Detect which cell encompasses the target text, then output its [X, Y] center coordinate. 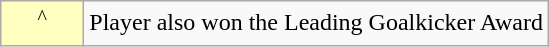
^ [42, 24]
Player also won the Leading Goalkicker Award [316, 24]
